Detect which cell encompasses the target text, then output its (x, y) center coordinate. 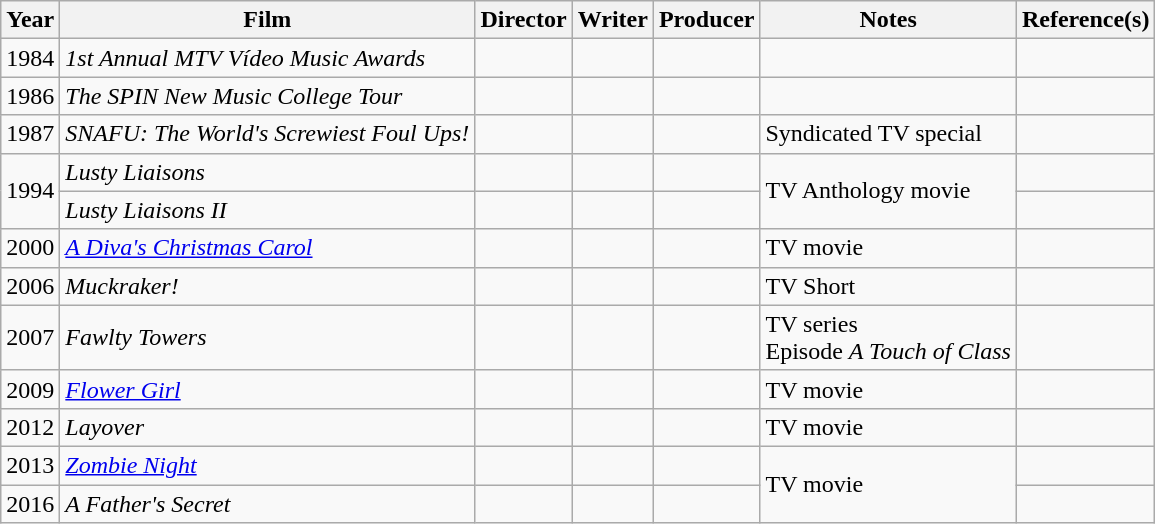
Zombie Night (268, 465)
Muckraker! (268, 286)
TV Anthology movie (888, 191)
SNAFU: The World's Screwiest Foul Ups! (268, 134)
2006 (30, 286)
A Father's Secret (268, 503)
Year (30, 20)
1st Annual MTV Vídeo Music Awards (268, 58)
A Diva's Christmas Carol (268, 248)
The SPIN New Music College Tour (268, 96)
Flower Girl (268, 389)
Lusty Liaisons II (268, 210)
TV Short (888, 286)
1994 (30, 191)
TV seriesEpisode A Touch of Class (888, 338)
2009 (30, 389)
Writer (612, 20)
Film (268, 20)
Notes (888, 20)
Producer (706, 20)
1984 (30, 58)
2012 (30, 427)
Fawlty Towers (268, 338)
Layover (268, 427)
2007 (30, 338)
Director (524, 20)
2016 (30, 503)
Syndicated TV special (888, 134)
Reference(s) (1086, 20)
1986 (30, 96)
2000 (30, 248)
1987 (30, 134)
2013 (30, 465)
Lusty Liaisons (268, 172)
